Determine the (X, Y) coordinate at the center of the cell enclosing the given text.  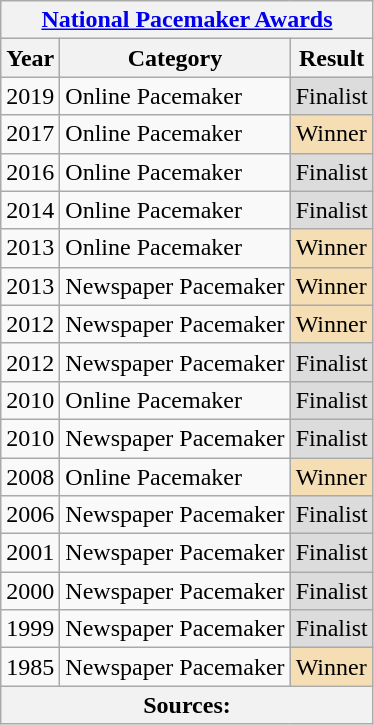
2000 (30, 591)
2006 (30, 515)
2014 (30, 210)
1985 (30, 667)
2017 (30, 134)
National Pacemaker Awards (187, 20)
2019 (30, 96)
Sources: (187, 705)
Year (30, 58)
2016 (30, 172)
1999 (30, 629)
2008 (30, 477)
Result (332, 58)
Category (175, 58)
2001 (30, 553)
